Extract the (x, y) coordinate from the center of the cell holding the provided text.  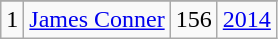
James Conner (97, 20)
156 (194, 20)
2014 (246, 20)
1 (12, 20)
